Pinpoint the cell where the given text exists, returning its [X, Y] midpoint coordinate. 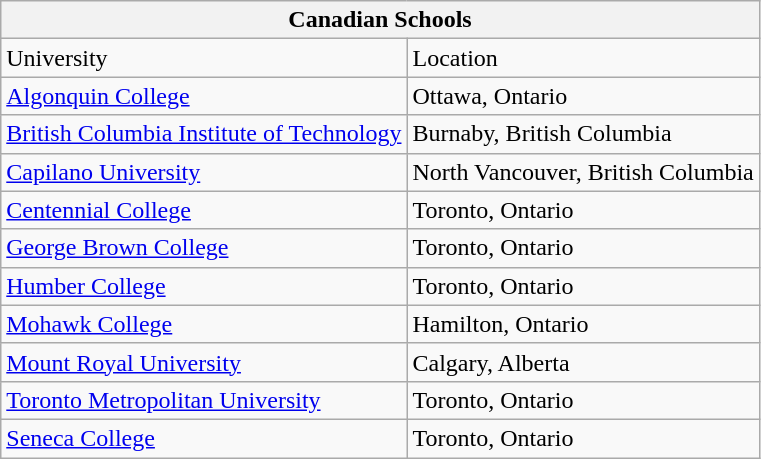
Centennial College [204, 210]
Capilano University [204, 172]
Canadian Schools [380, 20]
Toronto Metropolitan University [204, 400]
Mohawk College [204, 324]
Hamilton, Ontario [583, 324]
Calgary, Alberta [583, 362]
George Brown College [204, 248]
Burnaby, British Columbia [583, 134]
Mount Royal University [204, 362]
British Columbia Institute of Technology [204, 134]
University [204, 58]
Humber College [204, 286]
North Vancouver, British Columbia [583, 172]
Algonquin College [204, 96]
Ottawa, Ontario [583, 96]
Seneca College [204, 438]
Location [583, 58]
